Determine the (x, y) coordinate at the center of the cell enclosing the given text.  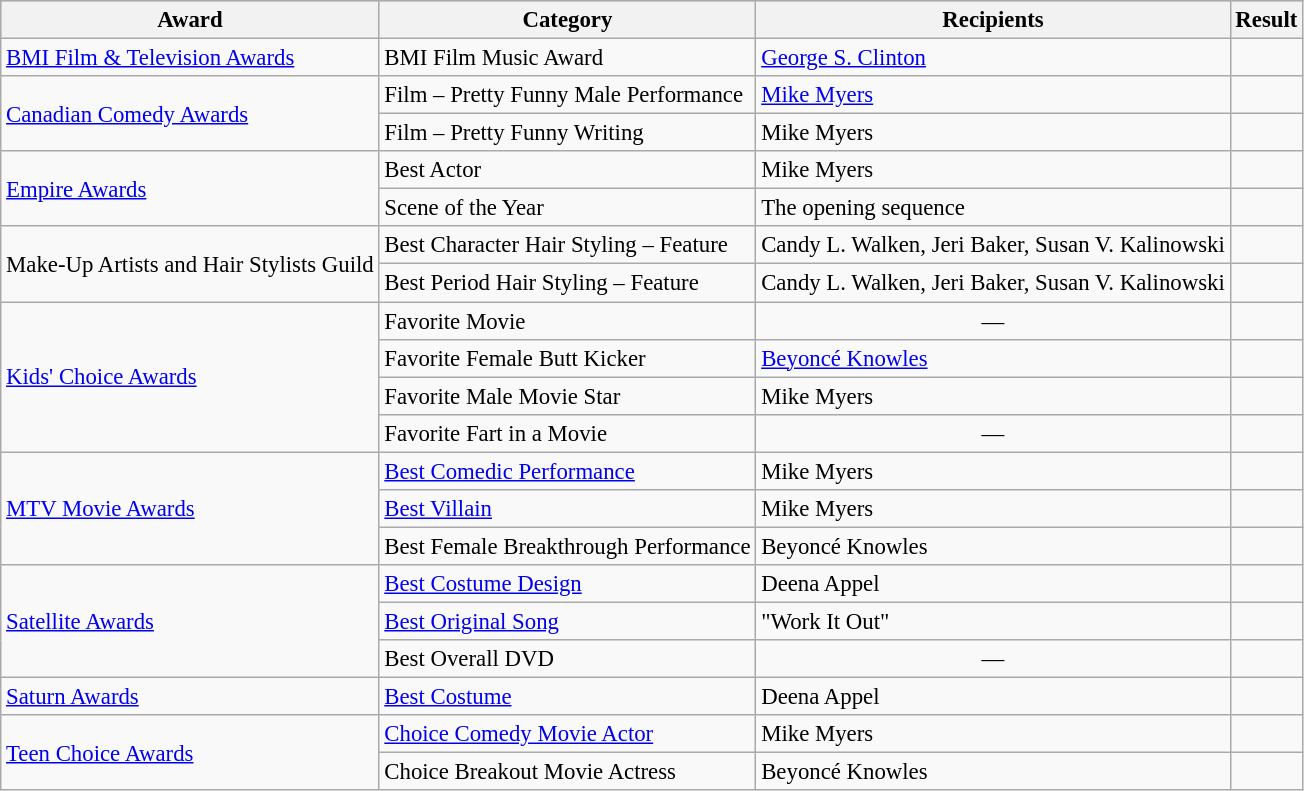
Favorite Female Butt Kicker (568, 358)
Favorite Movie (568, 321)
George S. Clinton (993, 58)
Film – Pretty Funny Writing (568, 133)
BMI Film & Television Awards (190, 58)
Saturn Awards (190, 697)
MTV Movie Awards (190, 508)
Best Costume (568, 697)
Best Character Hair Styling – Feature (568, 245)
Best Period Hair Styling – Feature (568, 283)
The opening sequence (993, 208)
BMI Film Music Award (568, 58)
"Work It Out" (993, 621)
Best Villain (568, 509)
Best Original Song (568, 621)
Award (190, 20)
Canadian Comedy Awards (190, 114)
Satellite Awards (190, 622)
Empire Awards (190, 188)
Kids' Choice Awards (190, 377)
Choice Comedy Movie Actor (568, 734)
Scene of the Year (568, 208)
Best Overall DVD (568, 659)
Best Female Breakthrough Performance (568, 546)
Teen Choice Awards (190, 752)
Result (1266, 20)
Choice Breakout Movie Actress (568, 772)
Make-Up Artists and Hair Stylists Guild (190, 264)
Favorite Male Movie Star (568, 396)
Best Actor (568, 170)
Film – Pretty Funny Male Performance (568, 95)
Recipients (993, 20)
Best Costume Design (568, 584)
Favorite Fart in a Movie (568, 433)
Category (568, 20)
Best Comedic Performance (568, 471)
